Find where the given text appears and provide that cell's center as [x, y] coordinate. 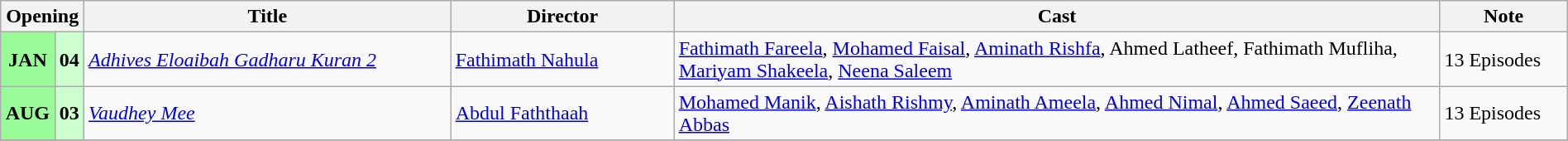
Abdul Faththaah [562, 113]
Cast [1057, 17]
AUG [28, 113]
Mohamed Manik, Aishath Rishmy, Aminath Ameela, Ahmed Nimal, Ahmed Saeed, Zeenath Abbas [1057, 113]
Title [268, 17]
Director [562, 17]
Adhives Eloaibah Gadharu Kuran 2 [268, 60]
Opening [43, 17]
Fathimath Nahula [562, 60]
03 [69, 113]
Note [1503, 17]
JAN [28, 60]
04 [69, 60]
Vaudhey Mee [268, 113]
Fathimath Fareela, Mohamed Faisal, Aminath Rishfa, Ahmed Latheef, Fathimath Mufliha, Mariyam Shakeela, Neena Saleem [1057, 60]
